Determine the [X, Y] coordinate at the center of the cell enclosing the given text.  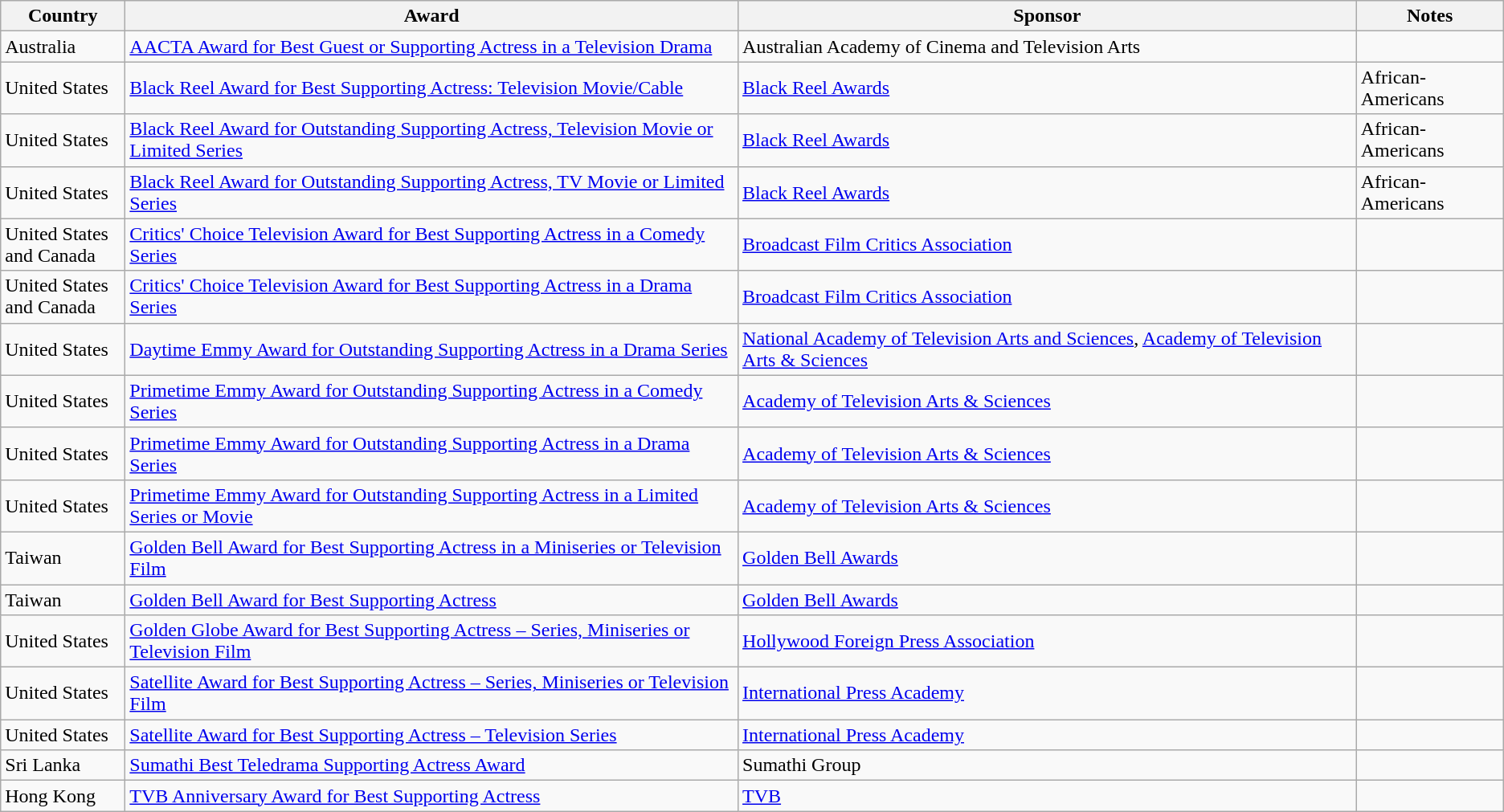
Primetime Emmy Award for Outstanding Supporting Actress in a Drama Series [432, 453]
Primetime Emmy Award for Outstanding Supporting Actress in a Comedy Series [432, 402]
Sumathi Best Teledrama Supporting Actress Award [432, 765]
Australian Academy of Cinema and Television Arts [1048, 47]
Satellite Award for Best Supporting Actress – Series, Miniseries or Television Film [432, 694]
Sponsor [1048, 16]
Golden Bell Award for Best Supporting Actress [432, 600]
Black Reel Award for Outstanding Supporting Actress, TV Movie or Limited Series [432, 193]
TVB [1048, 796]
TVB Anniversary Award for Best Supporting Actress [432, 796]
Golden Bell Award for Best Supporting Actress in a Miniseries or Television Film [432, 557]
Award [432, 16]
National Academy of Television Arts and Sciences, Academy of Television Arts & Sciences [1048, 349]
Critics' Choice Television Award for Best Supporting Actress in a Drama Series [432, 297]
Satellite Award for Best Supporting Actress – Television Series [432, 735]
Daytime Emmy Award for Outstanding Supporting Actress in a Drama Series [432, 349]
Australia [63, 47]
Hollywood Foreign Press Association [1048, 641]
Sri Lanka [63, 765]
Black Reel Award for Outstanding Supporting Actress, Television Movie or Limited Series [432, 140]
Black Reel Award for Best Supporting Actress: Television Movie/Cable [432, 88]
Critics' Choice Television Award for Best Supporting Actress in a Comedy Series [432, 244]
Primetime Emmy Award for Outstanding Supporting Actress in a Limited Series or Movie [432, 506]
Golden Globe Award for Best Supporting Actress – Series, Miniseries or Television Film [432, 641]
Sumathi Group [1048, 765]
Notes [1430, 16]
AACTA Award for Best Guest or Supporting Actress in a Television Drama [432, 47]
Country [63, 16]
Hong Kong [63, 796]
